Locate the cell with the specified text and output its (X, Y) center coordinate. 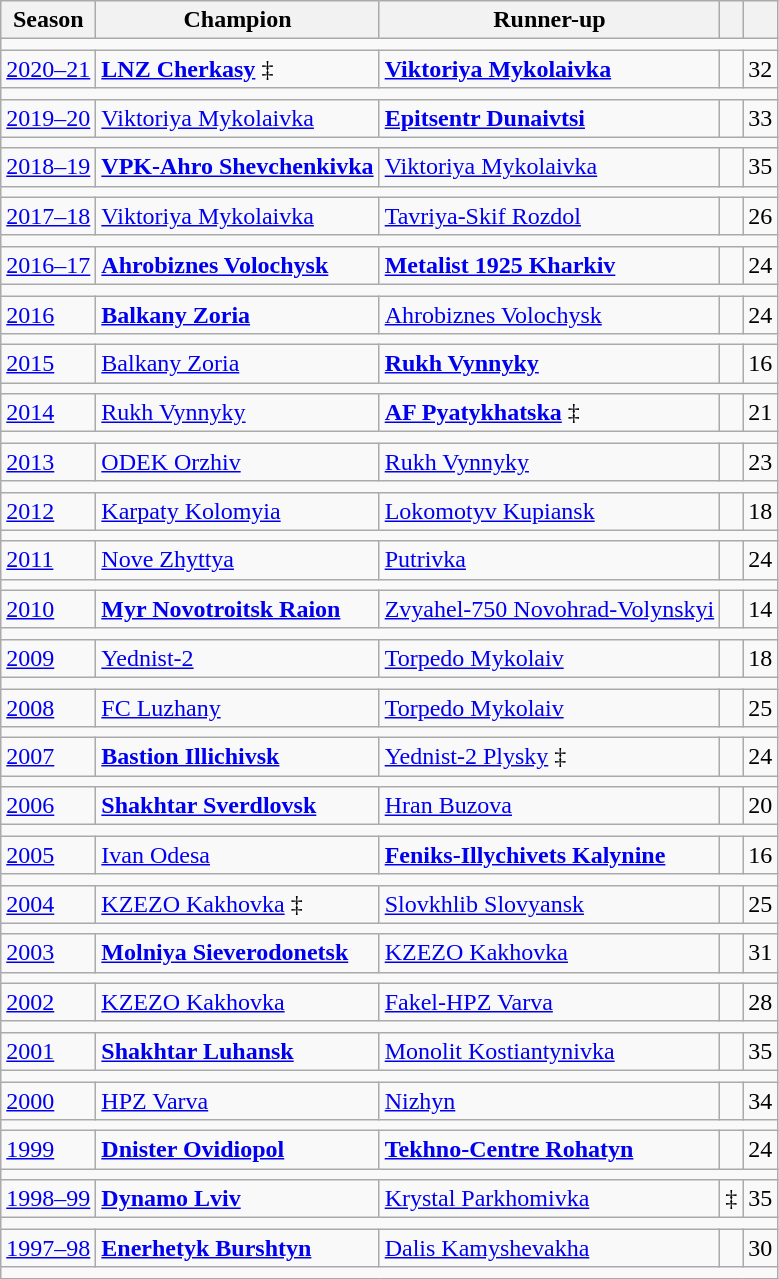
Molniya Sieverodonetsk (238, 953)
Ivan Odesa (238, 855)
2010 (48, 609)
Zvyahel-750 Novohrad-Volynskyi (550, 609)
Runner-up (550, 20)
2012 (48, 511)
2017–18 (48, 216)
Enerhetyk Burshtyn (238, 1248)
2016–17 (48, 265)
Slovkhlib Slovyansk (550, 904)
1998–99 (48, 1199)
‡ (732, 1199)
AF Pyatykhatska ‡ (550, 413)
2013 (48, 462)
2002 (48, 1002)
Feniks-Illychivets Kalynine (550, 855)
21 (760, 413)
Putrivka (550, 560)
2011 (48, 560)
2001 (48, 1051)
Yednist-2 (238, 658)
2018–19 (48, 167)
30 (760, 1248)
2020–21 (48, 69)
2004 (48, 904)
32 (760, 69)
2003 (48, 953)
Bastion Illichivsk (238, 757)
Lokomotyv Kupiansk (550, 511)
2016 (48, 315)
2019–20 (48, 118)
28 (760, 1002)
Myr Novotroitsk Raion (238, 609)
33 (760, 118)
Fakel-HPZ Varva (550, 1002)
Karpaty Kolomyia (238, 511)
VPK-Ahro Shevchenkivka (238, 167)
Dalis Kamyshevakha (550, 1248)
23 (760, 462)
Krystal Parkhomivka (550, 1199)
KZEZO Kakhovka ‡ (238, 904)
ODEK Orzhiv (238, 462)
Season (48, 20)
2005 (48, 855)
Dnister Ovidiopol (238, 1150)
2006 (48, 806)
2009 (48, 658)
HPZ Varva (238, 1101)
Nizhyn (550, 1101)
Nove Zhyttya (238, 560)
34 (760, 1101)
Shakhtar Sverdlovsk (238, 806)
Tavriya-Skif Rozdol (550, 216)
Shakhtar Luhansk (238, 1051)
Champion (238, 20)
2014 (48, 413)
14 (760, 609)
Monolit Kostiantynivka (550, 1051)
20 (760, 806)
Dynamo Lviv (238, 1199)
2007 (48, 757)
26 (760, 216)
31 (760, 953)
LNZ Cherkasy ‡ (238, 69)
FC Luzhany (238, 707)
1999 (48, 1150)
2008 (48, 707)
Epitsentr Dunaivtsi (550, 118)
2000 (48, 1101)
Yednist-2 Plysky ‡ (550, 757)
Metalist 1925 Kharkiv (550, 265)
2015 (48, 364)
Tekhno-Centre Rohatyn (550, 1150)
1997–98 (48, 1248)
Hran Buzova (550, 806)
